Identify which cell holds the provided text, then report its [x, y] central coordinate. 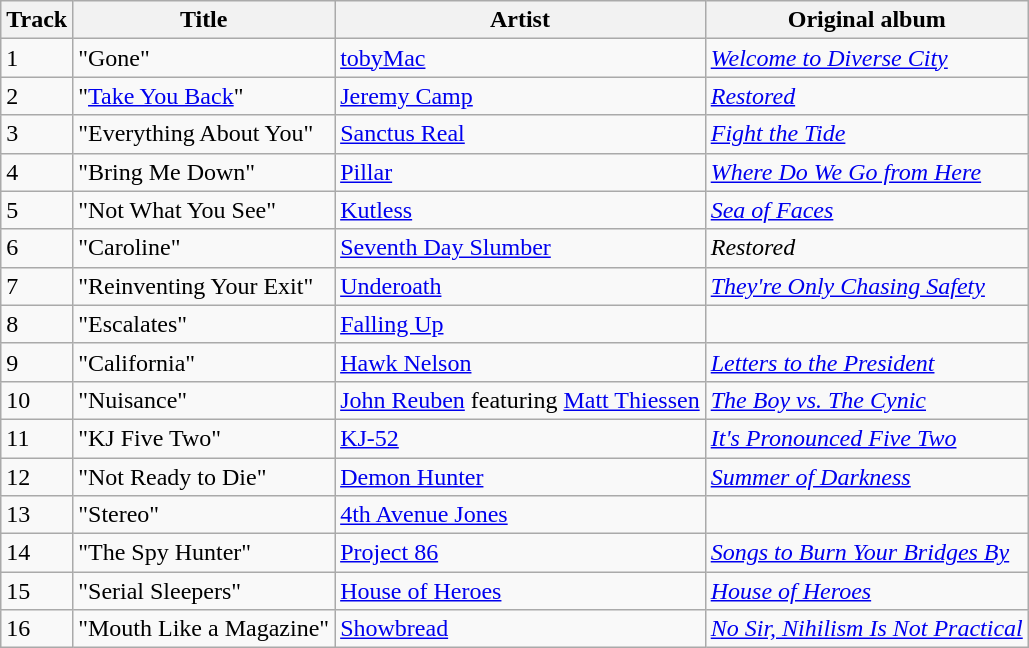
4 [37, 172]
Jeremy Camp [520, 96]
John Reuben featuring Matt Thiessen [520, 400]
Fight the Tide [866, 134]
Falling Up [520, 324]
"Take You Back" [204, 96]
Showbread [520, 629]
Underoath [520, 286]
"The Spy Hunter" [204, 553]
Summer of Darkness [866, 477]
It's Pronounced Five Two [866, 438]
14 [37, 553]
12 [37, 477]
"Escalates" [204, 324]
"Caroline" [204, 248]
Project 86 [520, 553]
Hawk Nelson [520, 362]
15 [37, 591]
Title [204, 20]
Songs to Burn Your Bridges By [866, 553]
Where Do We Go from Here [866, 172]
The Boy vs. The Cynic [866, 400]
13 [37, 515]
"Serial Sleepers" [204, 591]
7 [37, 286]
Demon Hunter [520, 477]
Welcome to Diverse City [866, 58]
16 [37, 629]
"Bring Me Down" [204, 172]
3 [37, 134]
1 [37, 58]
"Not What You See" [204, 210]
Seventh Day Slumber [520, 248]
Original album [866, 20]
KJ-52 [520, 438]
Kutless [520, 210]
Artist [520, 20]
Letters to the President [866, 362]
9 [37, 362]
"Nuisance" [204, 400]
2 [37, 96]
4th Avenue Jones [520, 515]
10 [37, 400]
They're Only Chasing Safety [866, 286]
"Gone" [204, 58]
"California" [204, 362]
5 [37, 210]
No Sir, Nihilism Is Not Practical [866, 629]
"Reinventing Your Exit" [204, 286]
"KJ Five Two" [204, 438]
8 [37, 324]
"Everything About You" [204, 134]
Sea of Faces [866, 210]
Pillar [520, 172]
"Not Ready to Die" [204, 477]
Track [37, 20]
"Stereo" [204, 515]
11 [37, 438]
"Mouth Like a Magazine" [204, 629]
Sanctus Real [520, 134]
6 [37, 248]
tobyMac [520, 58]
